Provide the [x, y] coordinate of the cell's center where the given text is located.  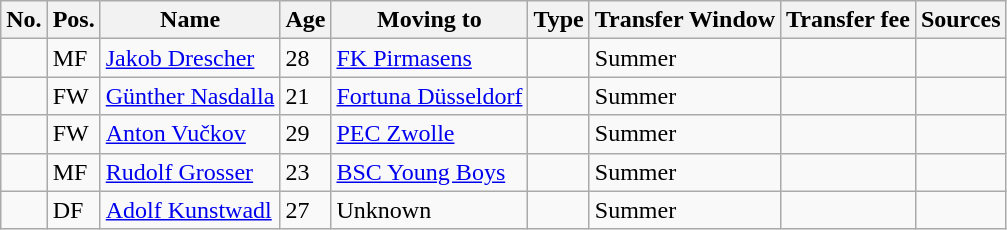
Moving to [430, 20]
No. [24, 20]
28 [306, 58]
Jakob Drescher [190, 58]
Günther Nasdalla [190, 96]
Name [190, 20]
29 [306, 134]
FK Pirmasens [430, 58]
Unknown [430, 210]
DF [74, 210]
27 [306, 210]
Transfer fee [848, 20]
Anton Vučkov [190, 134]
Sources [960, 20]
Type [558, 20]
BSC Young Boys [430, 172]
Rudolf Grosser [190, 172]
Fortuna Düsseldorf [430, 96]
Transfer Window [684, 20]
Adolf Kunstwadl [190, 210]
21 [306, 96]
Age [306, 20]
PEC Zwolle [430, 134]
Pos. [74, 20]
23 [306, 172]
